Pinpoint the cell where the given text exists, returning its [X, Y] midpoint coordinate. 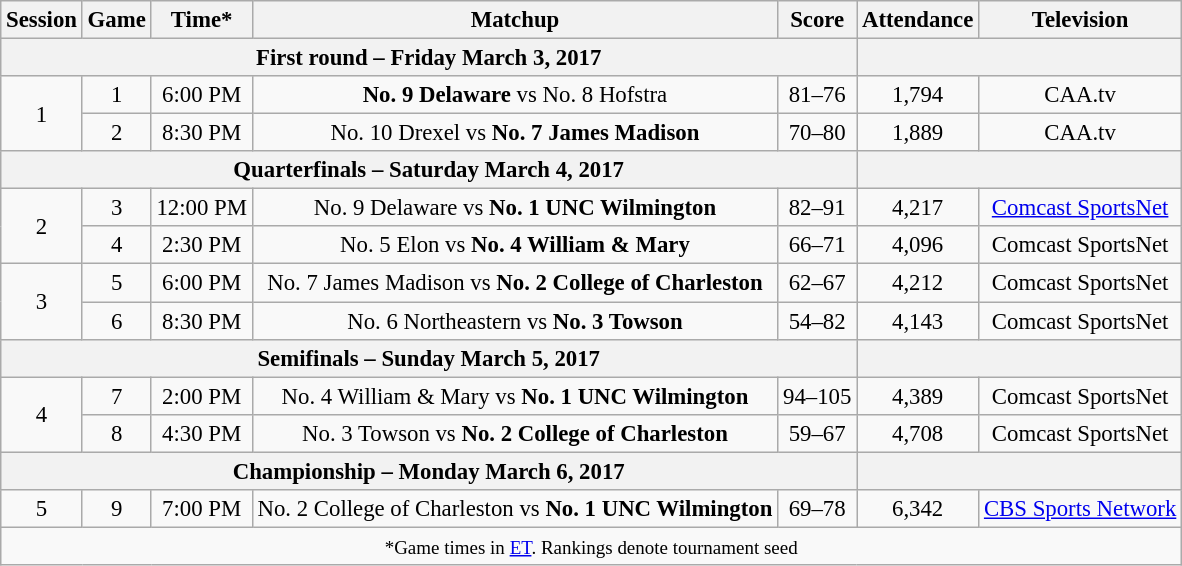
No. 5 Elon vs No. 4 William & Mary [515, 245]
Game [116, 20]
No. 6 Northeastern vs No. 3 Towson [515, 321]
2:30 PM [202, 245]
4,389 [918, 396]
1,889 [918, 133]
No. 9 Delaware vs No. 1 UNC Wilmington [515, 208]
Matchup [515, 20]
1,794 [918, 95]
Television [1080, 20]
82–91 [818, 208]
4,217 [918, 208]
Session [42, 20]
4,708 [918, 433]
12:00 PM [202, 208]
No. 10 Drexel vs No. 7 James Madison [515, 133]
4:30 PM [202, 433]
69–78 [818, 509]
No. 3 Towson vs No. 2 College of Charleston [515, 433]
Semifinals – Sunday March 5, 2017 [429, 358]
4,212 [918, 283]
Time* [202, 20]
No. 4 William & Mary vs No. 1 UNC Wilmington [515, 396]
Score [818, 20]
6 [116, 321]
Championship – Monday March 6, 2017 [429, 471]
9 [116, 509]
7 [116, 396]
First round – Friday March 3, 2017 [429, 58]
Quarterfinals – Saturday March 4, 2017 [429, 170]
No. 7 James Madison vs No. 2 College of Charleston [515, 283]
54–82 [818, 321]
6,342 [918, 509]
4,096 [918, 245]
7:00 PM [202, 509]
4,143 [918, 321]
81–76 [818, 95]
62–67 [818, 283]
No. 9 Delaware vs No. 8 Hofstra [515, 95]
No. 2 College of Charleston vs No. 1 UNC Wilmington [515, 509]
70–80 [818, 133]
66–71 [818, 245]
*Game times in ET. Rankings denote tournament seed [592, 546]
94–105 [818, 396]
8 [116, 433]
CBS Sports Network [1080, 509]
59–67 [818, 433]
Attendance [918, 20]
2:00 PM [202, 396]
